Detect which cell encompasses the target text, then output its [X, Y] center coordinate. 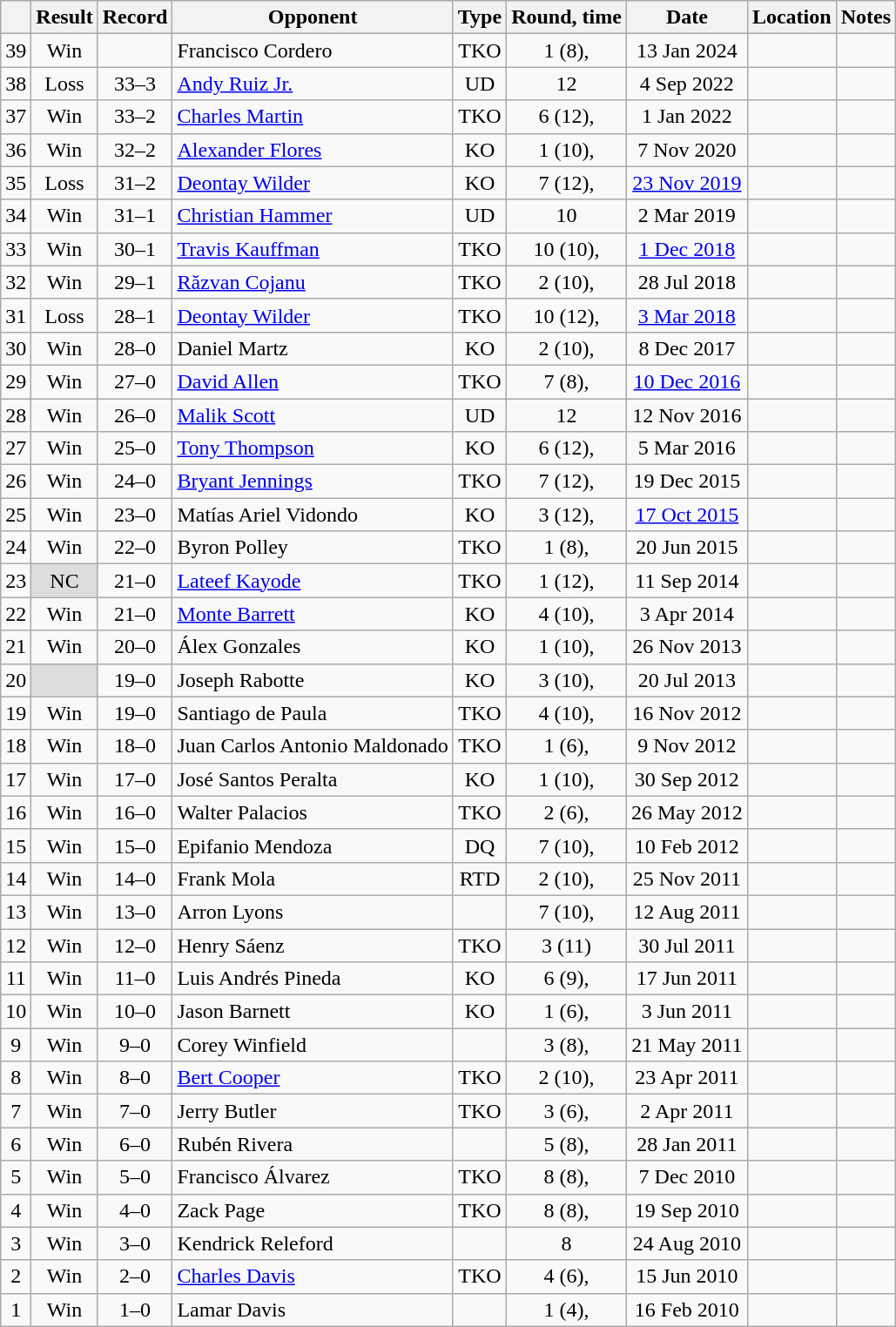
21 May 2011 [686, 1045]
Kendrick Releford [313, 1243]
RTD [479, 879]
11–0 [135, 979]
33 [16, 249]
11 Sep 2014 [686, 581]
26–0 [135, 415]
11 [16, 979]
30 Jul 2011 [686, 945]
David Allen [313, 381]
28 Jan 2011 [686, 1144]
9 [16, 1045]
9 Nov 2012 [686, 746]
2 Mar 2019 [686, 216]
Juan Carlos Antonio Maldonado [313, 746]
35 [16, 183]
27–0 [135, 381]
Luis Andrés Pineda [313, 979]
28 [16, 415]
Charles Davis [313, 1276]
24–0 [135, 482]
Epifanio Mendoza [313, 845]
Arron Lyons [313, 912]
37 [16, 117]
3 Jun 2011 [686, 1012]
23 [16, 581]
2 [16, 1276]
Joseph Rabotte [313, 680]
5 (8), [567, 1144]
Tony Thompson [313, 448]
6 [16, 1144]
3 (11) [567, 945]
Type [479, 17]
16 [16, 812]
25 Nov 2011 [686, 879]
3 (10), [567, 680]
Santiago de Paula [313, 713]
31–2 [135, 183]
36 [16, 150]
14 [16, 879]
25–0 [135, 448]
10 Dec 2016 [686, 381]
12 Nov 2016 [686, 415]
8–0 [135, 1078]
1–0 [135, 1310]
3 (8), [567, 1045]
DQ [479, 845]
Travis Kauffman [313, 249]
7 [16, 1111]
15 [16, 845]
22 [16, 614]
16 Nov 2012 [686, 713]
27 [16, 448]
3 (12), [567, 515]
23 Nov 2019 [686, 183]
Alexander Flores [313, 150]
16–0 [135, 812]
13 Jan 2024 [686, 51]
3 Mar 2018 [686, 315]
6 (9), [567, 979]
38 [16, 84]
28–0 [135, 348]
28–1 [135, 315]
32 [16, 282]
20 Jul 2013 [686, 680]
8 Dec 2017 [686, 348]
Walter Palacios [313, 812]
6–0 [135, 1144]
Lateef Kayode [313, 581]
Răzvan Cojanu [313, 282]
29–1 [135, 282]
12–0 [135, 945]
Charles Martin [313, 117]
20 [16, 680]
Lamar Davis [313, 1310]
2 Apr 2011 [686, 1111]
Opponent [313, 17]
1 [16, 1310]
17 [16, 779]
39 [16, 51]
18–0 [135, 746]
3 [16, 1243]
10 (10), [567, 249]
4–0 [135, 1210]
Frank Mola [313, 879]
12 Aug 2011 [686, 912]
Rubén Rivera [313, 1144]
Round, time [567, 17]
20 Jun 2015 [686, 548]
5 [16, 1177]
32–2 [135, 150]
26 [16, 482]
2 (6), [567, 812]
1 (4), [567, 1310]
Daniel Martz [313, 348]
31–1 [135, 216]
4 Sep 2022 [686, 84]
Bert Cooper [313, 1078]
17–0 [135, 779]
Francisco Álvarez [313, 1177]
24 Aug 2010 [686, 1243]
Malik Scott [313, 415]
26 May 2012 [686, 812]
Bryant Jennings [313, 482]
Henry Sáenz [313, 945]
Result [64, 17]
17 Jun 2011 [686, 979]
10–0 [135, 1012]
NC [64, 581]
Francisco Cordero [313, 51]
26 Nov 2013 [686, 647]
3 Apr 2014 [686, 614]
10 Feb 2012 [686, 845]
5 Mar 2016 [686, 448]
30 Sep 2012 [686, 779]
Matías Ariel Vidondo [313, 515]
21 [16, 647]
1 (12), [567, 581]
3 (6), [567, 1111]
34 [16, 216]
19 Dec 2015 [686, 482]
José Santos Peralta [313, 779]
17 Oct 2015 [686, 515]
Christian Hammer [313, 216]
Álex Gonzales [313, 647]
Notes [866, 17]
28 Jul 2018 [686, 282]
31 [16, 315]
13–0 [135, 912]
Jerry Butler [313, 1111]
Jason Barnett [313, 1012]
24 [16, 548]
20–0 [135, 647]
25 [16, 515]
7 Dec 2010 [686, 1177]
22–0 [135, 548]
Zack Page [313, 1210]
29 [16, 381]
16 Feb 2010 [686, 1310]
18 [16, 746]
23–0 [135, 515]
30 [16, 348]
Date [686, 17]
23 Apr 2011 [686, 1078]
2–0 [135, 1276]
15 Jun 2010 [686, 1276]
Corey Winfield [313, 1045]
30–1 [135, 249]
4 [16, 1210]
Andy Ruiz Jr. [313, 84]
33–2 [135, 117]
4 (6), [567, 1276]
19 [16, 713]
14–0 [135, 879]
1 Dec 2018 [686, 249]
7 Nov 2020 [686, 150]
9–0 [135, 1045]
7 (8), [567, 381]
Location [792, 17]
Record [135, 17]
Monte Barrett [313, 614]
Byron Polley [313, 548]
33–3 [135, 84]
10 (12), [567, 315]
7–0 [135, 1111]
19 Sep 2010 [686, 1210]
3–0 [135, 1243]
15–0 [135, 845]
13 [16, 912]
5–0 [135, 1177]
1 Jan 2022 [686, 117]
